Locate the cell with the specified text and output its (X, Y) center coordinate. 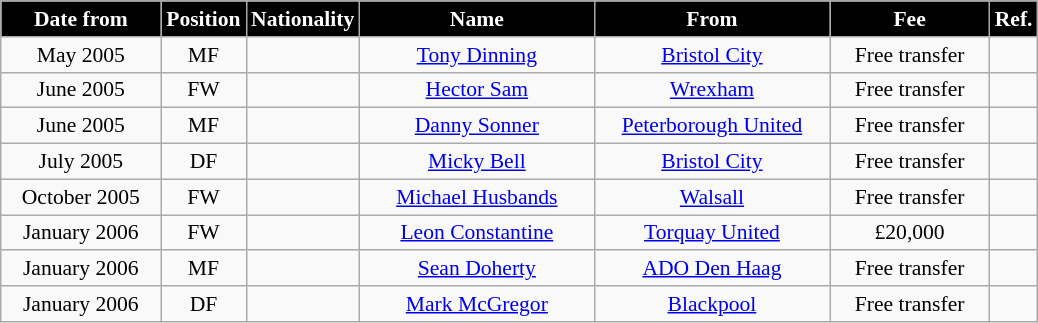
Micky Bell (476, 162)
£20,000 (910, 233)
Name (476, 19)
Michael Husbands (476, 197)
Blackpool (712, 304)
Wrexham (712, 90)
Hector Sam (476, 90)
Ref. (1014, 19)
Mark McGregor (476, 304)
Walsall (712, 197)
Nationality (302, 19)
May 2005 (81, 55)
Position (204, 19)
Danny Sonner (476, 126)
July 2005 (81, 162)
Leon Constantine (476, 233)
Sean Doherty (476, 269)
From (712, 19)
October 2005 (81, 197)
Fee (910, 19)
Tony Dinning (476, 55)
ADO Den Haag (712, 269)
Torquay United (712, 233)
Date from (81, 19)
Peterborough United (712, 126)
